Search for the cell housing the specified text and yield its (X, Y) center coordinate. 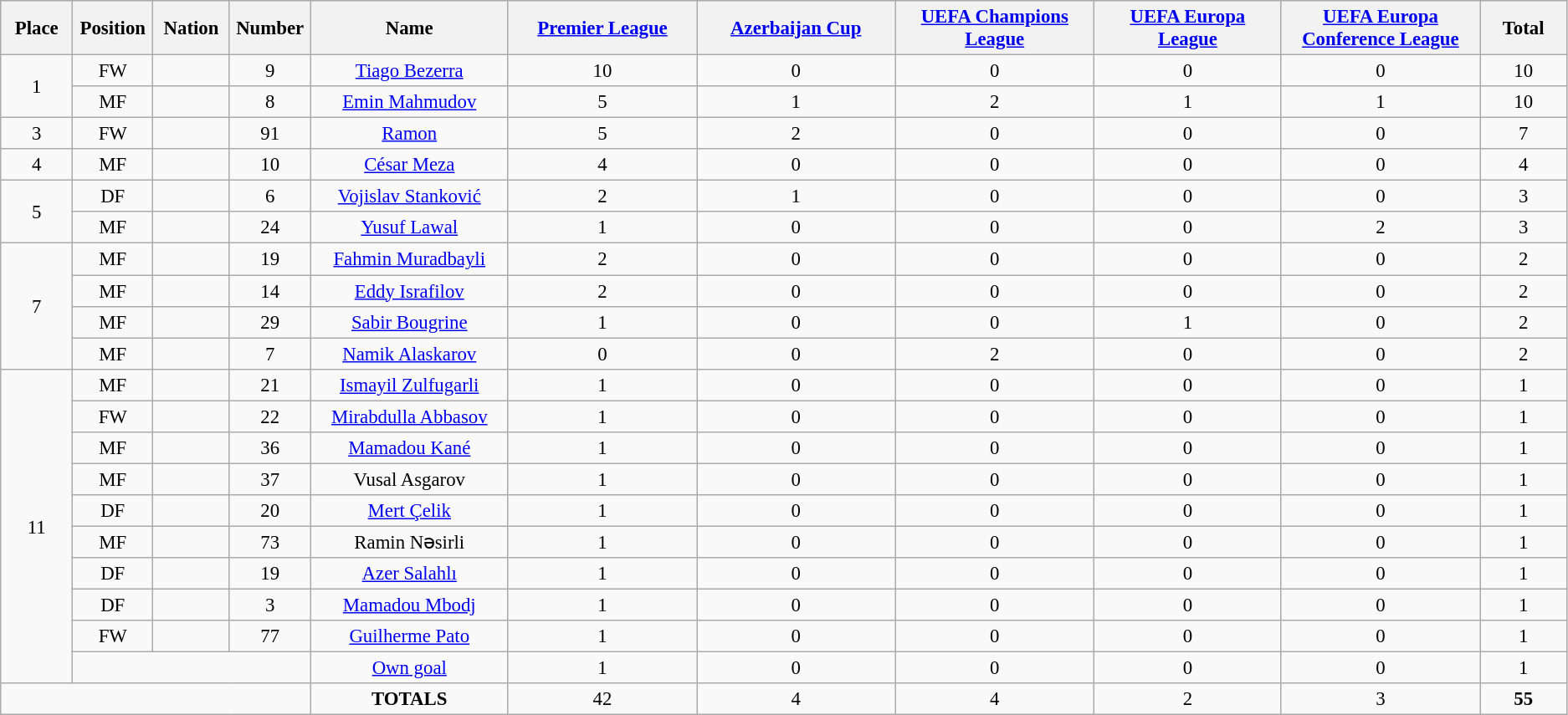
Name (409, 28)
TOTALS (409, 699)
14 (269, 291)
73 (269, 542)
Ramin Nəsirli (409, 542)
UEFA Europa Conference League (1381, 28)
8 (269, 102)
21 (269, 385)
37 (269, 479)
55 (1524, 699)
César Meza (409, 165)
Position (113, 28)
Yusuf Lawal (409, 228)
Vusal Asgarov (409, 479)
Vojislav Stanković (409, 197)
77 (269, 636)
Premier League (602, 28)
Fahmin Muradbayli (409, 259)
6 (269, 197)
Sabir Bougrine (409, 322)
Azerbaijan Cup (797, 28)
24 (269, 228)
UEFA Europa League (1188, 28)
Guilherme Pato (409, 636)
22 (269, 416)
20 (269, 511)
Total (1524, 28)
Mert Çelik (409, 511)
Mirabdulla Abbasov (409, 416)
Place (37, 28)
91 (269, 134)
11 (37, 526)
Mamadou Kané (409, 448)
42 (602, 699)
Tiago Bezerra (409, 71)
Azer Salahlı (409, 574)
Emin Mahmudov (409, 102)
Mamadou Mbodj (409, 605)
Namik Alaskarov (409, 354)
Number (269, 28)
29 (269, 322)
Ismayil Zulfugarli (409, 385)
9 (269, 71)
Eddy Israfilov (409, 291)
36 (269, 448)
Nation (191, 28)
Own goal (409, 668)
Ramon (409, 134)
UEFA Champions League (995, 28)
